Identify which cell holds the provided text, then report its [X, Y] central coordinate. 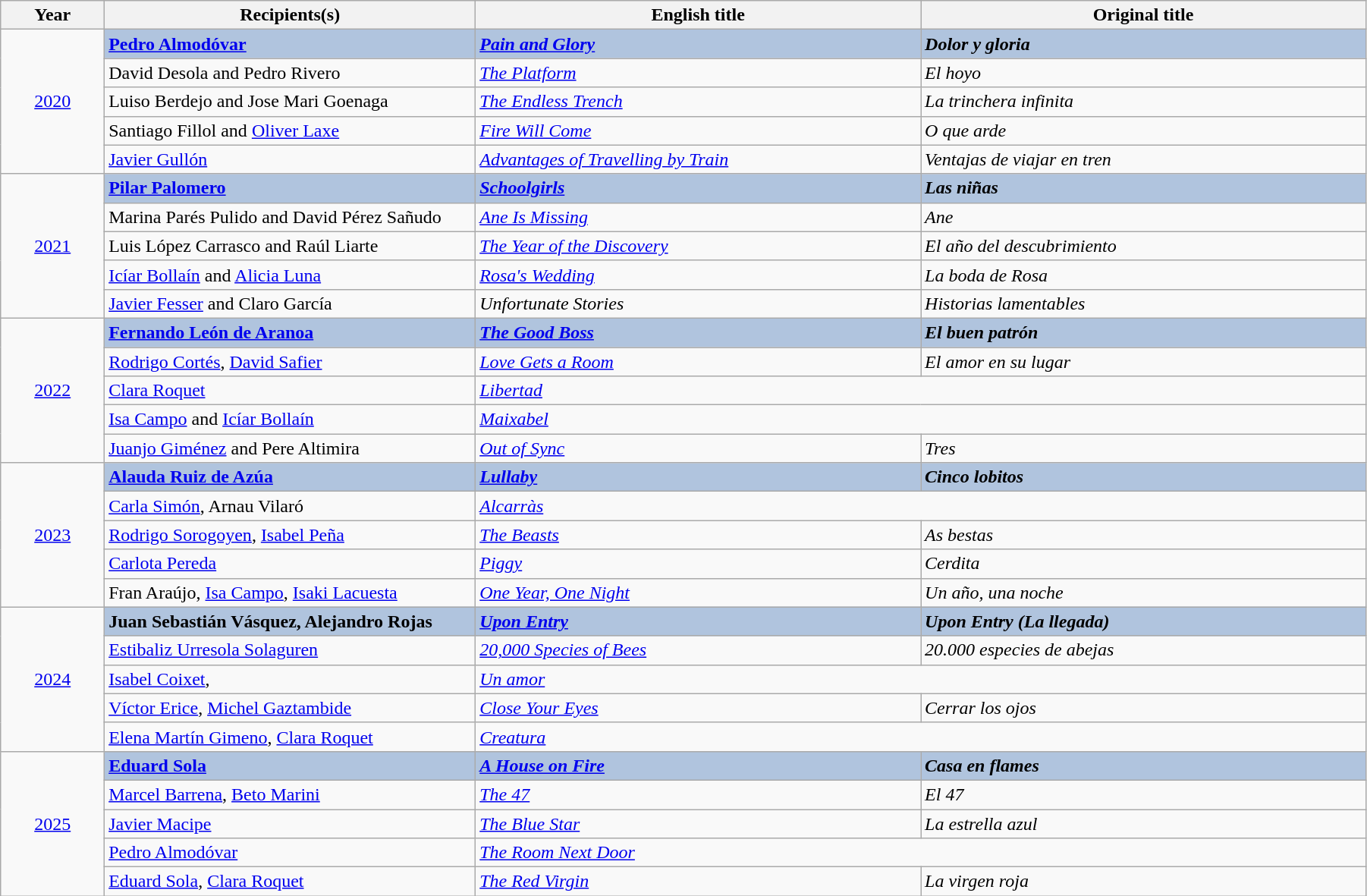
David Desola and Pedro Rivero [290, 73]
Libertad [921, 391]
The Good Boss [698, 332]
La estrella azul [1144, 823]
O que arde [1144, 130]
Close Your Eyes [698, 708]
The Platform [698, 73]
Love Gets a Room [698, 362]
Schoolgirls [698, 188]
El 47 [1144, 794]
Maixabel [921, 420]
Cerdita [1144, 564]
Juanjo Giménez and Pere Altimira [290, 448]
Javier Gullón [290, 159]
Casa en flames [1144, 766]
Las niñas [1144, 188]
Pilar Palomero [290, 188]
The Blue Star [698, 823]
English title [698, 15]
Elena Martín Gimeno, Clara Roquet [290, 737]
2024 [53, 679]
Un amor [921, 679]
2022 [53, 390]
2020 [53, 102]
Un año, una noche [1144, 593]
Isabel Coixet, [290, 679]
Eduard Sola [290, 766]
The Year of the Discovery [698, 246]
Alauda Ruiz de Azúa [290, 477]
Juan Sebastián Vásquez, Alejandro Rojas [290, 621]
La virgen roja [1144, 882]
The Room Next Door [921, 853]
El buen patrón [1144, 332]
Lullaby [698, 477]
Dolor y gloria [1144, 44]
Javier Macipe [290, 823]
Luiso Berdejo and Jose Mari Goenaga [290, 102]
2025 [53, 823]
Tres [1144, 448]
El año del descubrimiento [1144, 246]
La trinchera infinita [1144, 102]
The 47 [698, 794]
El hoyo [1144, 73]
Rodrigo Cortés, David Safier [290, 362]
Ventajas de viajar en tren [1144, 159]
Icíar Bollaín and Alicia Luna [290, 275]
El amor en su lugar [1144, 362]
20.000 especies de abejas [1144, 650]
Rodrigo Sorogoyen, Isabel Peña [290, 535]
The Red Virgin [698, 882]
Estibaliz Urresola Solaguren [290, 650]
Historias lamentables [1144, 303]
Advantages of Travelling by Train [698, 159]
As bestas [1144, 535]
Recipients(s) [290, 15]
Year [53, 15]
Cerrar los ojos [1144, 708]
Santiago Fillol and Oliver Laxe [290, 130]
Creatura [921, 737]
Eduard Sola, Clara Roquet [290, 882]
20,000 Species of Bees [698, 650]
The Beasts [698, 535]
Javier Fesser and Claro García [290, 303]
Rosa's Wedding [698, 275]
Cinco lobitos [1144, 477]
Marina Parés Pulido and David Pérez Sañudo [290, 217]
Pain and Glory [698, 44]
Ane [1144, 217]
Víctor Erice, Michel Gaztambide [290, 708]
Ane Is Missing [698, 217]
Fernando León de Aranoa [290, 332]
Upon Entry (La llegada) [1144, 621]
Piggy [698, 564]
Luis López Carrasco and Raúl Liarte [290, 246]
Unfortunate Stories [698, 303]
La boda de Rosa [1144, 275]
One Year, One Night [698, 593]
Original title [1144, 15]
2021 [53, 246]
The Endless Trench [698, 102]
2023 [53, 535]
Clara Roquet [290, 391]
Carla Simón, Arnau Vilaró [290, 506]
Isa Campo and Icíar Bollaín [290, 420]
Upon Entry [698, 621]
Alcarràs [921, 506]
Carlota Pereda [290, 564]
Marcel Barrena, Beto Marini [290, 794]
Out of Sync [698, 448]
Fire Will Come [698, 130]
A House on Fire [698, 766]
Fran Araújo, Isa Campo, Isaki Lacuesta [290, 593]
